Determine the [x, y] coordinate at the center of the cell enclosing the given text.  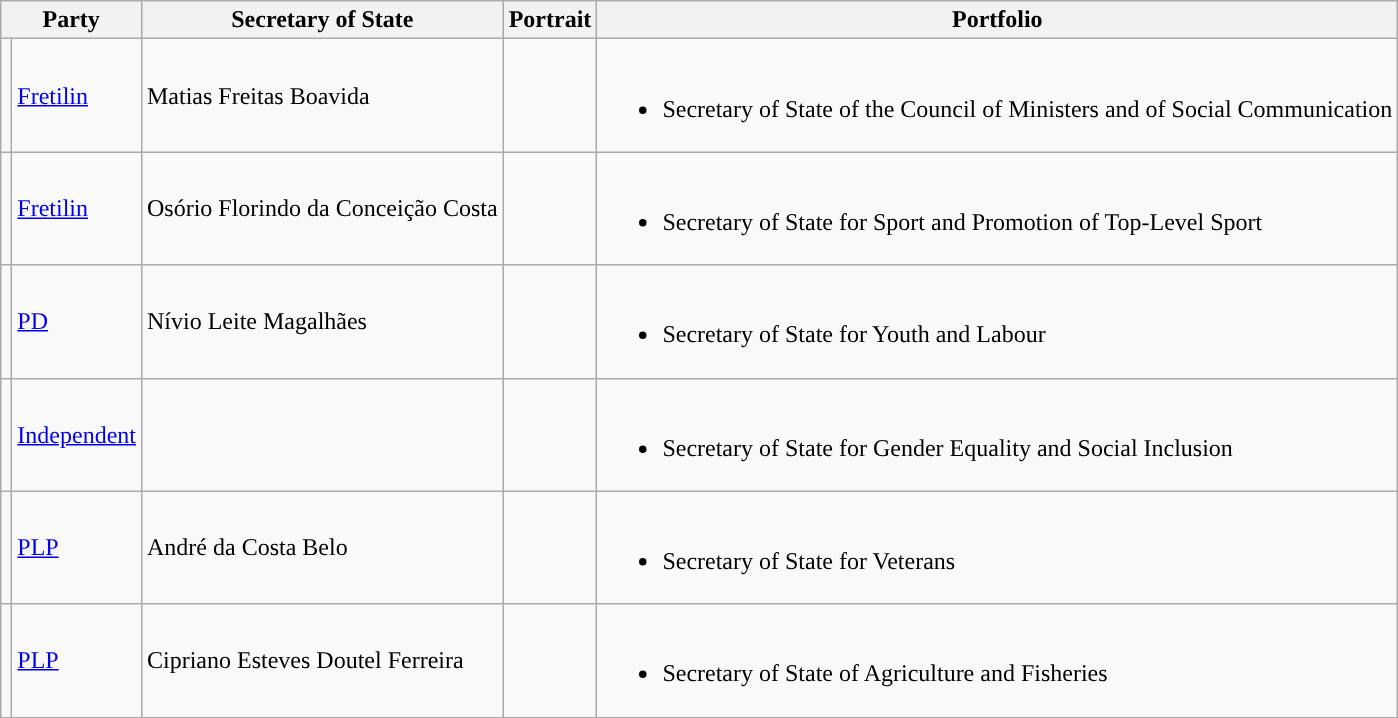
Matias Freitas Boavida [322, 96]
Independent [77, 434]
Nívio Leite Magalhães [322, 322]
Secretary of State for Sport and Promotion of Top-Level Sport [998, 208]
Secretary of State of the Council of Ministers and of Social Communication [998, 96]
Secretary of State for Youth and Labour [998, 322]
Secretary of State for Gender Equality and Social Inclusion [998, 434]
Secretary of State of Agriculture and Fisheries [998, 660]
Portfolio [998, 20]
Cipriano Esteves Doutel Ferreira [322, 660]
Secretary of State for Veterans [998, 548]
Osório Florindo da Conceição Costa [322, 208]
Secretary of State [322, 20]
André da Costa Belo [322, 548]
Portrait [550, 20]
Party [72, 20]
PD [77, 322]
